Extract the (X, Y) coordinate from the center of the cell holding the provided text.  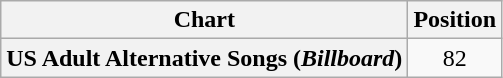
Position (455, 20)
82 (455, 58)
Chart (204, 20)
US Adult Alternative Songs (Billboard) (204, 58)
